Capture the cell that displays the provided text and extract its [X, Y] central coordinate. 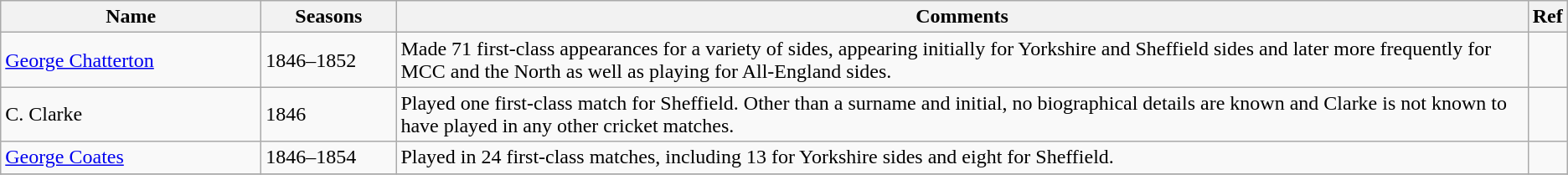
George Coates [131, 157]
1846–1854 [328, 157]
Seasons [328, 17]
C. Clarke [131, 114]
Played in 24 first-class matches, including 13 for Yorkshire sides and eight for Sheffield. [962, 157]
1846 [328, 114]
Comments [962, 17]
1846–1852 [328, 60]
George Chatterton [131, 60]
Ref [1548, 17]
Name [131, 17]
